Pinpoint the cell where the given text exists, returning its [x, y] midpoint coordinate. 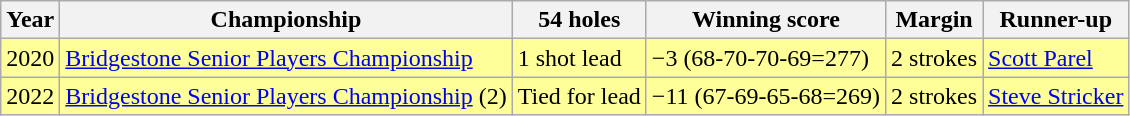
Runner-up [1056, 20]
−11 (67-69-65-68=269) [766, 96]
Championship [286, 20]
Scott Parel [1056, 58]
1 shot lead [579, 58]
2020 [30, 58]
Margin [934, 20]
54 holes [579, 20]
Year [30, 20]
Tied for lead [579, 96]
Steve Stricker [1056, 96]
2022 [30, 96]
−3 (68-70-70-69=277) [766, 58]
Bridgestone Senior Players Championship (2) [286, 96]
Bridgestone Senior Players Championship [286, 58]
Winning score [766, 20]
